Identify which cell holds the provided text, then report its [x, y] central coordinate. 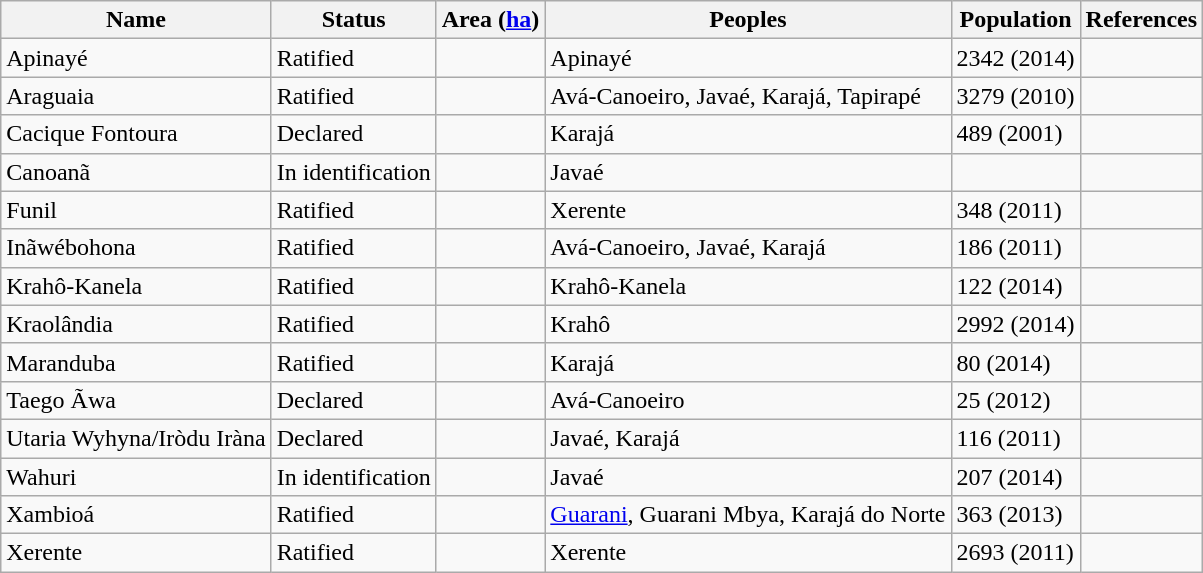
489 (2001) [1016, 134]
186 (2011) [1016, 248]
Cacique Fontoura [136, 134]
Javaé, Karajá [748, 438]
Krahô [748, 324]
348 (2011) [1016, 210]
116 (2011) [1016, 438]
Peoples [748, 20]
Araguaia [136, 96]
Avá-Canoeiro [748, 400]
Funil [136, 210]
Avá-Canoeiro, Javaé, Karajá, Tapirapé [748, 96]
References [1142, 20]
Avá-Canoeiro, Javaé, Karajá [748, 248]
Name [136, 20]
Taego Ãwa [136, 400]
Status [354, 20]
Xambioá [136, 515]
Kraolândia [136, 324]
Area (ha) [490, 20]
2342 (2014) [1016, 58]
25 (2012) [1016, 400]
Population [1016, 20]
207 (2014) [1016, 477]
363 (2013) [1016, 515]
80 (2014) [1016, 362]
2992 (2014) [1016, 324]
Wahuri [136, 477]
Utaria Wyhyna/Iròdu Iràna [136, 438]
3279 (2010) [1016, 96]
Maranduba [136, 362]
2693 (2011) [1016, 553]
Guarani, Guarani Mbya, Karajá do Norte [748, 515]
Inãwébohona [136, 248]
Canoanã [136, 172]
122 (2014) [1016, 286]
